Scan for the cell matching the given text and deliver its (x, y) coordinate at center. 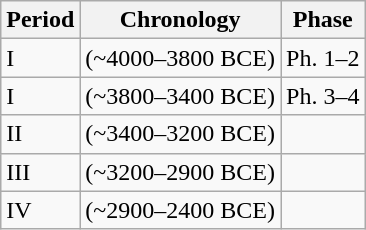
Period (40, 20)
Ph. 1–2 (323, 58)
(~3400–3200 BCE) (180, 134)
II (40, 134)
Phase (323, 20)
(~3800–3400 BCE) (180, 96)
Ph. 3–4 (323, 96)
(~4000–3800 BCE) (180, 58)
(~2900–2400 BCE) (180, 210)
III (40, 172)
Chronology (180, 20)
(~3200–2900 BCE) (180, 172)
IV (40, 210)
